Extract the [X, Y] coordinate from the center of the cell holding the provided text.  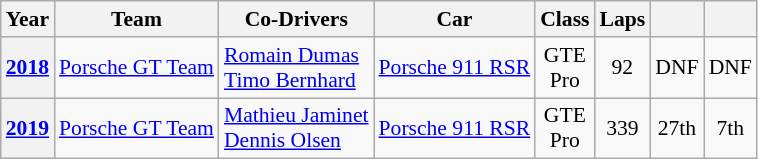
27th [676, 128]
Romain Dumas Timo Bernhard [296, 68]
Laps [623, 19]
Car [455, 19]
339 [623, 128]
Class [564, 19]
92 [623, 68]
2018 [28, 68]
Team [136, 19]
Co-Drivers [296, 19]
7th [730, 128]
2019 [28, 128]
Year [28, 19]
Mathieu Jaminet Dennis Olsen [296, 128]
